Provide the (x, y) coordinate of the cell's center where the given text is located.  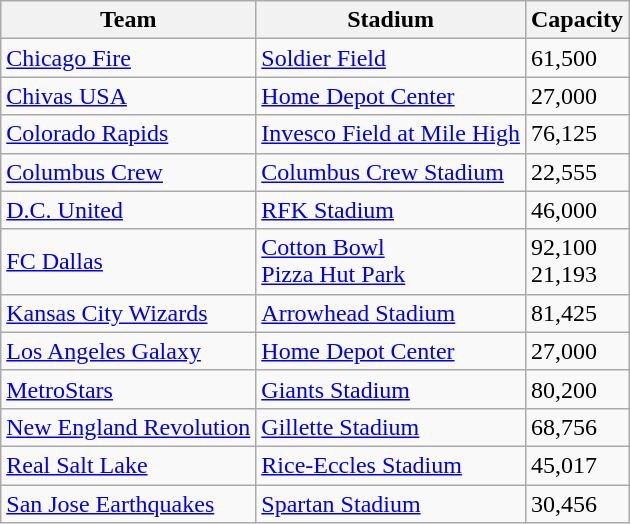
Invesco Field at Mile High (391, 134)
45,017 (576, 465)
Arrowhead Stadium (391, 313)
Stadium (391, 20)
Real Salt Lake (128, 465)
D.C. United (128, 210)
46,000 (576, 210)
Capacity (576, 20)
Chicago Fire (128, 58)
76,125 (576, 134)
Los Angeles Galaxy (128, 351)
22,555 (576, 172)
30,456 (576, 503)
Columbus Crew Stadium (391, 172)
New England Revolution (128, 427)
80,200 (576, 389)
FC Dallas (128, 262)
Columbus Crew (128, 172)
MetroStars (128, 389)
Colorado Rapids (128, 134)
Cotton Bowl Pizza Hut Park (391, 262)
92,100 21,193 (576, 262)
81,425 (576, 313)
68,756 (576, 427)
Team (128, 20)
61,500 (576, 58)
Rice-Eccles Stadium (391, 465)
Gillette Stadium (391, 427)
RFK Stadium (391, 210)
Chivas USA (128, 96)
San Jose Earthquakes (128, 503)
Kansas City Wizards (128, 313)
Soldier Field (391, 58)
Spartan Stadium (391, 503)
Giants Stadium (391, 389)
